Pinpoint the cell where the given text exists, returning its (X, Y) midpoint coordinate. 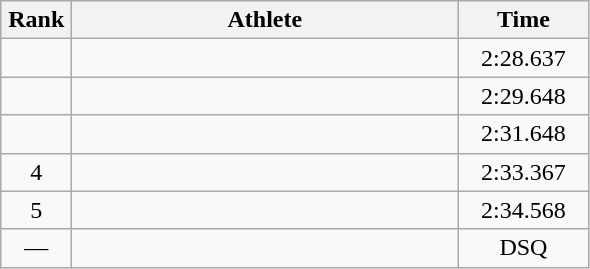
2:29.648 (524, 96)
2:34.568 (524, 210)
4 (36, 172)
2:33.367 (524, 172)
2:31.648 (524, 134)
5 (36, 210)
Time (524, 20)
DSQ (524, 248)
Rank (36, 20)
Athlete (265, 20)
— (36, 248)
2:28.637 (524, 58)
